From the cell containing the given text, extract its center point as (X, Y) coordinate. 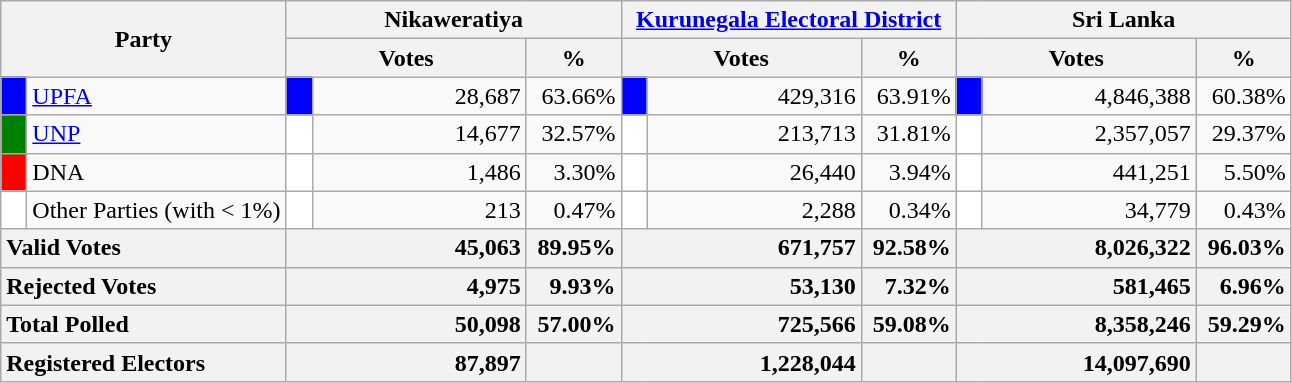
6.96% (1244, 286)
2,357,057 (1089, 134)
UNP (156, 134)
59.08% (908, 324)
14,097,690 (1076, 362)
53,130 (741, 286)
87,897 (406, 362)
3.94% (908, 172)
28,687 (419, 96)
213 (419, 210)
50,098 (406, 324)
45,063 (406, 248)
8,026,322 (1076, 248)
29.37% (1244, 134)
Other Parties (with < 1%) (156, 210)
8,358,246 (1076, 324)
2,288 (754, 210)
96.03% (1244, 248)
26,440 (754, 172)
Valid Votes (144, 248)
60.38% (1244, 96)
1,228,044 (741, 362)
9.93% (574, 286)
Registered Electors (144, 362)
Sri Lanka (1124, 20)
Nikaweratiya (454, 20)
3.30% (574, 172)
Kurunegala Electoral District (788, 20)
Party (144, 39)
0.34% (908, 210)
Total Polled (144, 324)
92.58% (908, 248)
0.43% (1244, 210)
31.81% (908, 134)
14,677 (419, 134)
213,713 (754, 134)
63.91% (908, 96)
671,757 (741, 248)
4,846,388 (1089, 96)
57.00% (574, 324)
59.29% (1244, 324)
4,975 (406, 286)
7.32% (908, 286)
32.57% (574, 134)
UPFA (156, 96)
1,486 (419, 172)
34,779 (1089, 210)
DNA (156, 172)
429,316 (754, 96)
89.95% (574, 248)
581,465 (1076, 286)
0.47% (574, 210)
5.50% (1244, 172)
Rejected Votes (144, 286)
63.66% (574, 96)
441,251 (1089, 172)
725,566 (741, 324)
